For the text-containing cell, return its midpoint in [X, Y] coordinate format. 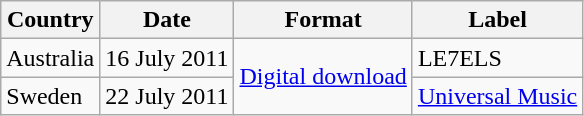
Label [497, 20]
Country [50, 20]
LE7ELS [497, 58]
22 July 2011 [167, 96]
Date [167, 20]
Digital download [323, 77]
Format [323, 20]
Australia [50, 58]
16 July 2011 [167, 58]
Sweden [50, 96]
Universal Music [497, 96]
